Return (x, y) of the center of cell containing provided text 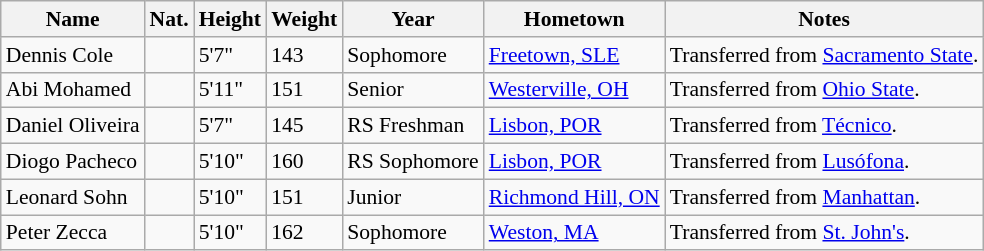
Peter Zecca (73, 233)
Transferred from Manhattan. (824, 197)
162 (304, 233)
Richmond Hill, ON (574, 197)
Transferred from Sacramento State. (824, 55)
Freetown, SLE (574, 55)
RS Sophomore (412, 162)
Notes (824, 19)
Diogo Pacheco (73, 162)
143 (304, 55)
Westerville, OH (574, 90)
Daniel Oliveira (73, 126)
Leonard Sohn (73, 197)
145 (304, 126)
Weight (304, 19)
Junior (412, 197)
160 (304, 162)
Year (412, 19)
Hometown (574, 19)
Transferred from Técnico. (824, 126)
5'11" (230, 90)
Name (73, 19)
Nat. (170, 19)
Transferred from St. John's. (824, 233)
Transferred from Ohio State. (824, 90)
Weston, MA (574, 233)
Height (230, 19)
Senior (412, 90)
Transferred from Lusófona. (824, 162)
Abi Mohamed (73, 90)
Dennis Cole (73, 55)
RS Freshman (412, 126)
